Search for the cell housing the specified text and yield its [X, Y] center coordinate. 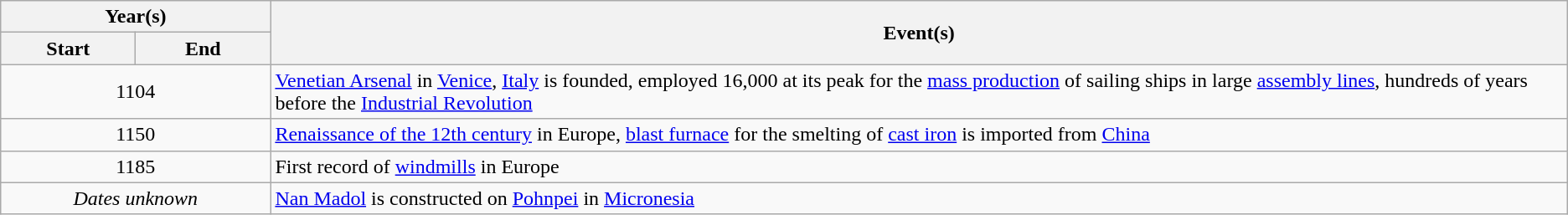
First record of windmills in Europe [919, 166]
Nan Madol is constructed on Pohnpei in Micronesia [919, 198]
End [203, 49]
1185 [136, 166]
Dates unknown [136, 198]
Start [69, 49]
Year(s) [136, 17]
Event(s) [919, 33]
1104 [136, 92]
1150 [136, 135]
Renaissance of the 12th century in Europe, blast furnace for the smelting of cast iron is imported from China [919, 135]
